Detect which cell encompasses the target text, then output its [x, y] center coordinate. 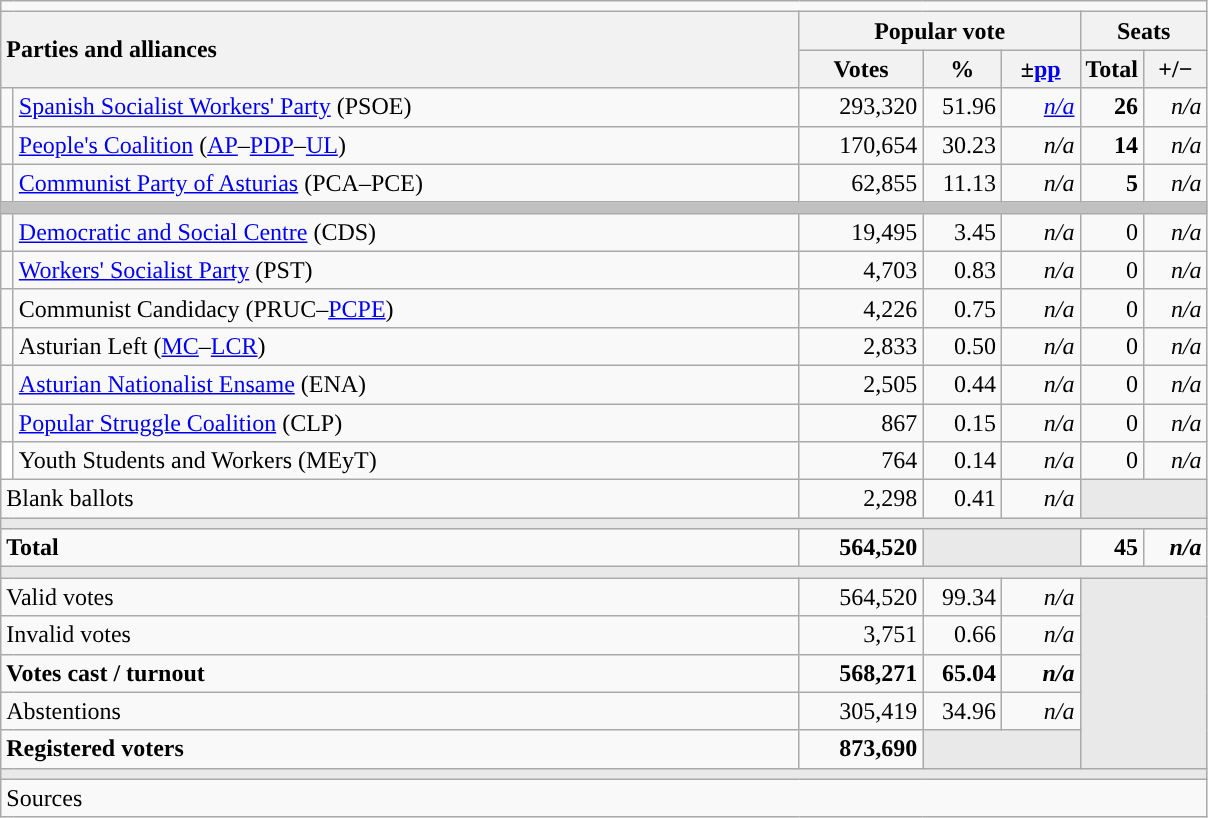
Communist Candidacy (PRUC–PCPE) [406, 308]
4,226 [861, 308]
Popular Struggle Coalition (CLP) [406, 423]
764 [861, 461]
170,654 [861, 145]
51.96 [962, 107]
Registered voters [400, 749]
0.75 [962, 308]
0.50 [962, 346]
11.13 [962, 183]
Popular vote [940, 31]
Votes cast / turnout [400, 673]
Blank ballots [400, 499]
+/− [1176, 69]
5 [1112, 183]
Asturian Left (MC–LCR) [406, 346]
4,703 [861, 270]
34.96 [962, 711]
3,751 [861, 635]
±pp [1040, 69]
% [962, 69]
65.04 [962, 673]
0.83 [962, 270]
Valid votes [400, 597]
99.34 [962, 597]
Seats [1144, 31]
873,690 [861, 749]
2,833 [861, 346]
0.41 [962, 499]
26 [1112, 107]
Asturian Nationalist Ensame (ENA) [406, 384]
19,495 [861, 232]
3.45 [962, 232]
305,419 [861, 711]
Workers' Socialist Party (PST) [406, 270]
14 [1112, 145]
568,271 [861, 673]
Invalid votes [400, 635]
867 [861, 423]
Spanish Socialist Workers' Party (PSOE) [406, 107]
People's Coalition (AP–PDP–UL) [406, 145]
Youth Students and Workers (MEyT) [406, 461]
Communist Party of Asturias (PCA–PCE) [406, 183]
Votes [861, 69]
Sources [604, 798]
45 [1112, 548]
2,298 [861, 499]
30.23 [962, 145]
62,855 [861, 183]
293,320 [861, 107]
Democratic and Social Centre (CDS) [406, 232]
0.15 [962, 423]
Parties and alliances [400, 50]
2,505 [861, 384]
Abstentions [400, 711]
0.14 [962, 461]
0.44 [962, 384]
0.66 [962, 635]
